From the cell containing the given text, extract its center point as [x, y] coordinate. 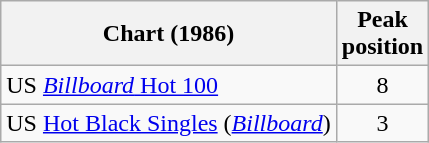
3 [382, 123]
8 [382, 85]
US Billboard Hot 100 [169, 85]
Chart (1986) [169, 34]
US Hot Black Singles (Billboard) [169, 123]
Peakposition [382, 34]
